Determine the (x, y) coordinate at the center of the cell enclosing the given text.  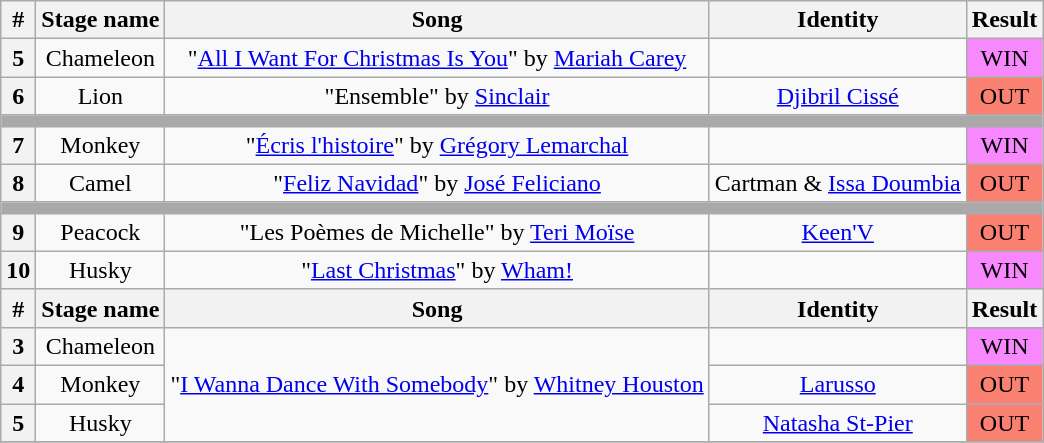
10 (18, 270)
Djibril Cissé (838, 96)
Cartman & Issa Doumbia (838, 183)
7 (18, 145)
Keen'V (838, 232)
Camel (100, 183)
"Ensemble" by Sinclair (437, 96)
"Les Poèmes de Michelle" by Teri Moïse (437, 232)
Peacock (100, 232)
"Feliz Navidad" by José Feliciano (437, 183)
Lion (100, 96)
4 (18, 384)
"I Wanna Dance With Somebody" by Whitney Houston (437, 384)
8 (18, 183)
"Last Christmas" by Wham! (437, 270)
Natasha St-Pier (838, 423)
6 (18, 96)
"All I Want For Christmas Is You" by Mariah Carey (437, 58)
3 (18, 346)
9 (18, 232)
"Écris l'histoire" by Grégory Lemarchal (437, 145)
Larusso (838, 384)
